For the text-containing cell, return its midpoint in (X, Y) coordinate format. 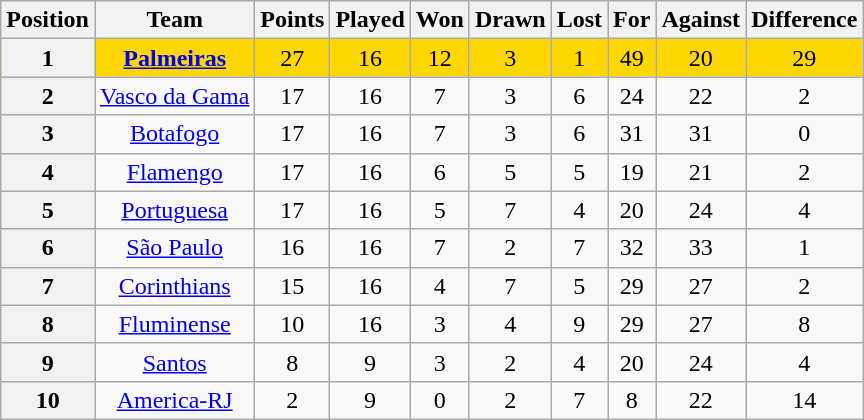
Against (701, 20)
Botafogo (174, 134)
Palmeiras (174, 58)
15 (292, 286)
São Paulo (174, 248)
32 (632, 248)
Santos (174, 362)
12 (440, 58)
14 (804, 400)
Difference (804, 20)
Team (174, 20)
Corinthians (174, 286)
49 (632, 58)
Position (48, 20)
Vasco da Gama (174, 96)
Won (440, 20)
For (632, 20)
Fluminense (174, 324)
33 (701, 248)
Lost (579, 20)
Played (370, 20)
Drawn (510, 20)
19 (632, 172)
America-RJ (174, 400)
Flamengo (174, 172)
Portuguesa (174, 210)
Points (292, 20)
21 (701, 172)
